From the cell containing the given text, extract its center point as [x, y] coordinate. 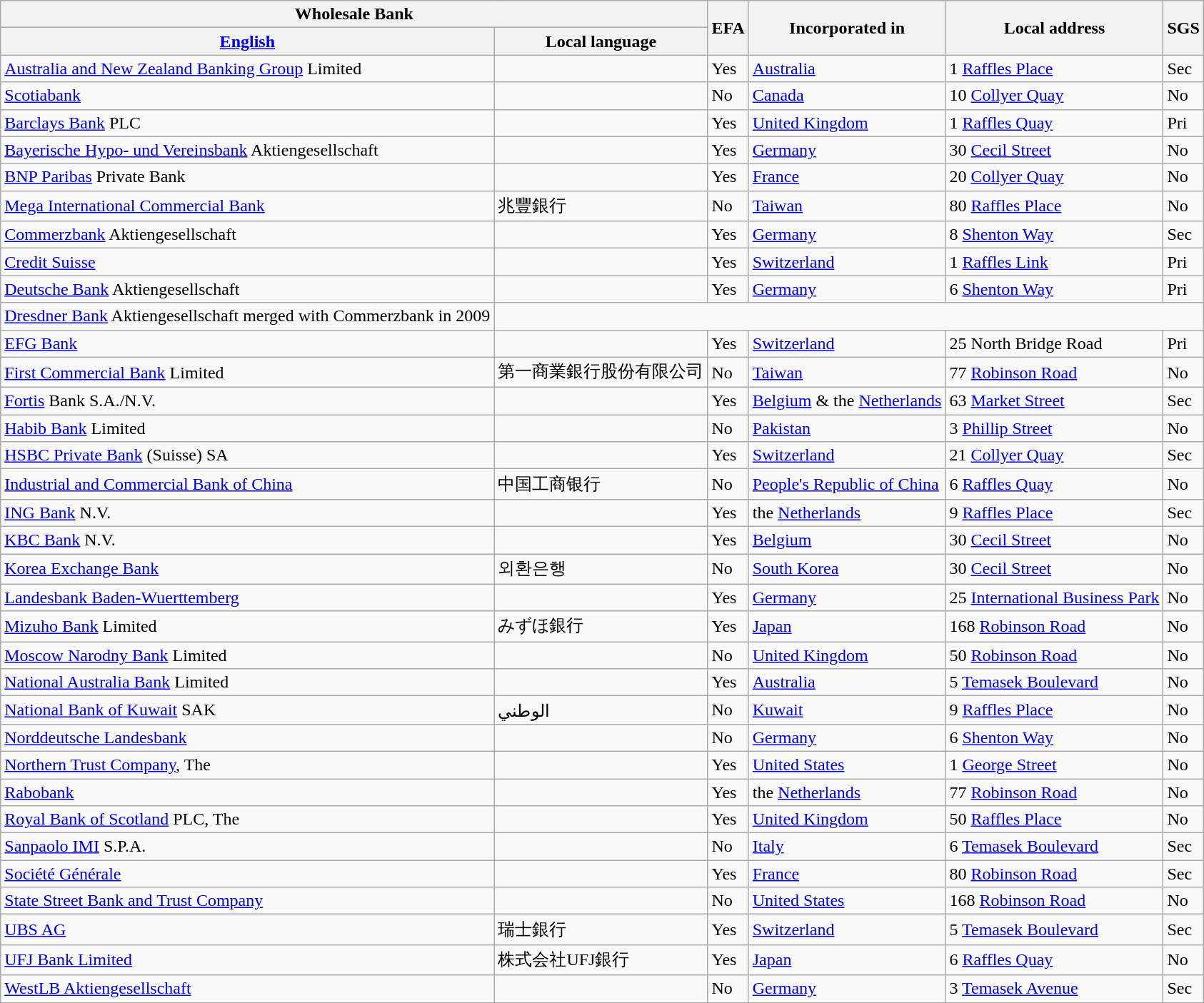
Belgium [847, 540]
25 International Business Park [1054, 598]
People's Republic of China [847, 484]
3 Temasek Avenue [1054, 989]
中国工商银行 [601, 484]
Italy [847, 847]
الوطني [601, 710]
ING Bank N.V. [247, 513]
6 Temasek Boulevard [1054, 847]
BNP Paribas Private Bank [247, 177]
Pakistan [847, 428]
Commerzbank Aktiengesellschaft [247, 235]
兆豐銀行 [601, 206]
80 Raffles Place [1054, 206]
Sanpaolo IMI S.P.A. [247, 847]
EFG Bank [247, 343]
HSBC Private Bank (Suisse) SA [247, 455]
8 Shenton Way [1054, 235]
Fortis Bank S.A./N.V. [247, 401]
Moscow Narodny Bank Limited [247, 655]
Local address [1054, 28]
Dresdner Bank Aktiengesellschaft merged with Commerzbank in 2009 [247, 316]
외환은행 [601, 570]
25 North Bridge Road [1054, 343]
80 Robinson Road [1054, 874]
Wholesale Bank [354, 14]
National Bank of Kuwait SAK [247, 710]
Incorporated in [847, 28]
株式会社UFJ銀行 [601, 959]
UBS AG [247, 929]
First Commercial Bank Limited [247, 373]
Industrial and Commercial Bank of China [247, 484]
1 George Street [1054, 765]
State Street Bank and Trust Company [247, 901]
Rabobank [247, 792]
Norddeutsche Landesbank [247, 737]
Belgium & the Netherlands [847, 401]
Habib Bank Limited [247, 428]
Royal Bank of Scotland PLC, The [247, 820]
Barclays Bank PLC [247, 123]
Local language [601, 41]
1 Raffles Link [1054, 262]
Scotiabank [247, 96]
Landesbank Baden-Wuerttemberg [247, 598]
1 Raffles Place [1054, 69]
Northern Trust Company, The [247, 765]
Credit Suisse [247, 262]
Kuwait [847, 710]
63 Market Street [1054, 401]
South Korea [847, 570]
1 Raffles Quay [1054, 123]
EFA [728, 28]
瑞士銀行 [601, 929]
Bayerische Hypo- und Vereinsbank Aktiengesellschaft [247, 150]
Mizuho Bank Limited [247, 627]
50 Raffles Place [1054, 820]
Société Générale [247, 874]
Deutsche Bank Aktiengesellschaft [247, 289]
WestLB Aktiengesellschaft [247, 989]
National Australia Bank Limited [247, 682]
Australia and New Zealand Banking Group Limited [247, 69]
20 Collyer Quay [1054, 177]
3 Phillip Street [1054, 428]
KBC Bank N.V. [247, 540]
50 Robinson Road [1054, 655]
Mega International Commercial Bank [247, 206]
第一商業銀行股份有限公司 [601, 373]
English [247, 41]
Canada [847, 96]
UFJ Bank Limited [247, 959]
Korea Exchange Bank [247, 570]
SGS [1183, 28]
21 Collyer Quay [1054, 455]
10 Collyer Quay [1054, 96]
みずほ銀行 [601, 627]
